Scan for the cell matching the given text and deliver its (x, y) coordinate at center. 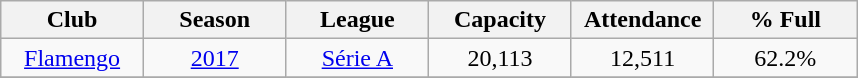
Flamengo (72, 58)
12,511 (642, 58)
League (358, 20)
Club (72, 20)
Série A (358, 58)
2017 (214, 58)
Attendance (642, 20)
Season (214, 20)
20,113 (500, 58)
Capacity (500, 20)
% Full (786, 20)
62.2% (786, 58)
